Search for the cell housing the specified text and yield its (x, y) center coordinate. 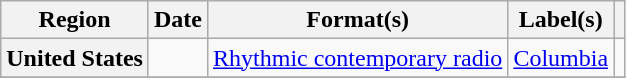
Rhythmic contemporary radio (358, 58)
Format(s) (358, 20)
Region (75, 20)
Label(s) (561, 20)
Date (178, 20)
Columbia (561, 58)
United States (75, 58)
